From the cell containing the given text, extract its center point as [x, y] coordinate. 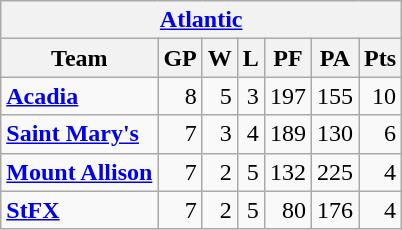
Saint Mary's [80, 134]
197 [288, 96]
189 [288, 134]
8 [180, 96]
225 [334, 172]
Atlantic [202, 20]
Pts [380, 58]
132 [288, 172]
176 [334, 210]
80 [288, 210]
GP [180, 58]
W [220, 58]
StFX [80, 210]
Team [80, 58]
10 [380, 96]
6 [380, 134]
Acadia [80, 96]
130 [334, 134]
L [250, 58]
PF [288, 58]
155 [334, 96]
PA [334, 58]
Mount Allison [80, 172]
